Locate the cell with the specified text and output its [x, y] center coordinate. 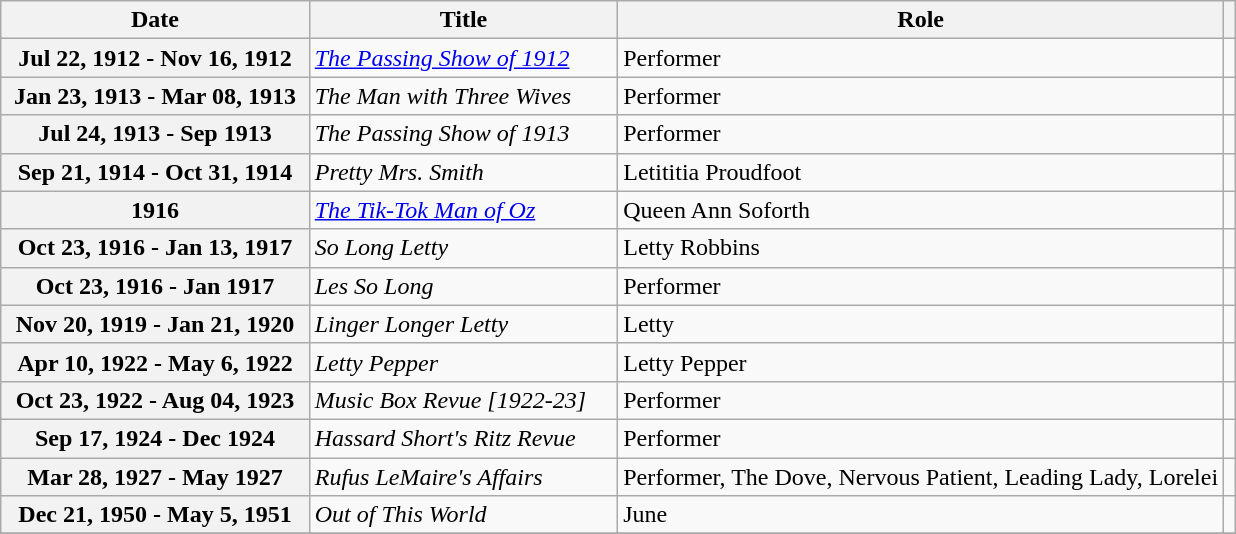
The Passing Show of 1913 [463, 134]
Out of This World [463, 515]
Les So Long [463, 286]
Nov 20, 1919 - Jan 21, 1920 [155, 324]
So Long Letty [463, 248]
The Passing Show of 1912 [463, 58]
Letty Robbins [921, 248]
Date [155, 20]
Jul 24, 1913 - Sep 1913 [155, 134]
Performer, The Dove, Nervous Patient, Leading Lady, Lorelei [921, 477]
Letititia Proudfoot [921, 172]
June [921, 515]
The Man with Three Wives [463, 96]
Sep 21, 1914 - Oct 31, 1914 [155, 172]
Letty [921, 324]
Role [921, 20]
Jul 22, 1912 - Nov 16, 1912 [155, 58]
Rufus LeMaire's Affairs [463, 477]
Mar 28, 1927 - May 1927 [155, 477]
Jan 23, 1913 - Mar 08, 1913 [155, 96]
Oct 23, 1922 - Aug 04, 1923 [155, 400]
1916 [155, 210]
Oct 23, 1916 - Jan 13, 1917 [155, 248]
Queen Ann Soforth [921, 210]
Title [463, 20]
Pretty Mrs. Smith [463, 172]
Sep 17, 1924 - Dec 1924 [155, 438]
Dec 21, 1950 - May 5, 1951 [155, 515]
Hassard Short's Ritz Revue [463, 438]
The Tik-Tok Man of Oz [463, 210]
Apr 10, 1922 - May 6, 1922 [155, 362]
Music Box Revue [1922-23] [463, 400]
Oct 23, 1916 - Jan 1917 [155, 286]
Linger Longer Letty [463, 324]
